For the text-containing cell, return its midpoint in [X, Y] coordinate format. 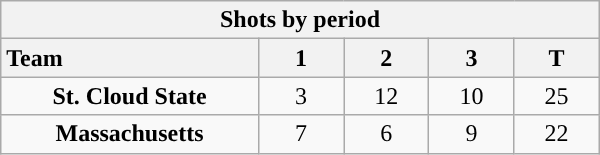
7 [300, 134]
6 [386, 134]
1 [300, 58]
12 [386, 96]
T [556, 58]
St. Cloud State [130, 96]
Team [130, 58]
Massachusetts [130, 134]
9 [472, 134]
Shots by period [300, 20]
10 [472, 96]
22 [556, 134]
25 [556, 96]
2 [386, 58]
